Find where the given text appears and provide that cell's center as (x, y) coordinate. 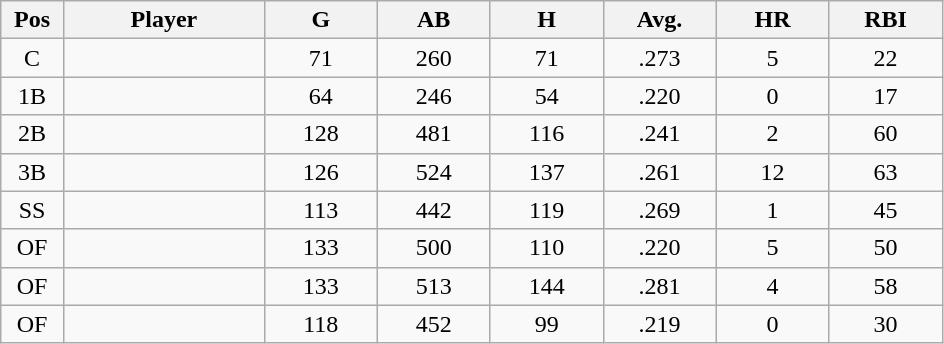
126 (320, 172)
3B (32, 172)
64 (320, 96)
RBI (886, 20)
Avg. (660, 20)
G (320, 20)
442 (434, 210)
4 (772, 286)
2B (32, 134)
1 (772, 210)
.241 (660, 134)
2 (772, 134)
.261 (660, 172)
60 (886, 134)
.269 (660, 210)
HR (772, 20)
Player (164, 20)
30 (886, 324)
63 (886, 172)
17 (886, 96)
113 (320, 210)
452 (434, 324)
SS (32, 210)
110 (546, 248)
50 (886, 248)
513 (434, 286)
1B (32, 96)
524 (434, 172)
99 (546, 324)
116 (546, 134)
45 (886, 210)
.273 (660, 58)
260 (434, 58)
Pos (32, 20)
C (32, 58)
246 (434, 96)
481 (434, 134)
H (546, 20)
12 (772, 172)
22 (886, 58)
500 (434, 248)
118 (320, 324)
144 (546, 286)
128 (320, 134)
137 (546, 172)
AB (434, 20)
58 (886, 286)
54 (546, 96)
119 (546, 210)
.219 (660, 324)
.281 (660, 286)
